Pinpoint the cell where the given text exists, returning its [x, y] midpoint coordinate. 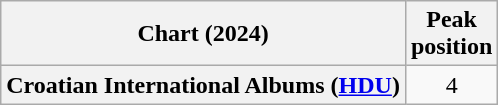
Peakposition [451, 34]
4 [451, 85]
Chart (2024) [204, 34]
Croatian International Albums (HDU) [204, 85]
